Extract the (X, Y) coordinate from the center of the cell holding the provided text.  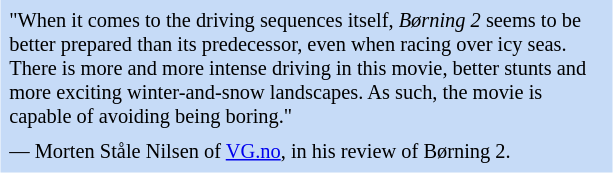
— Morten Ståle Nilsen of VG.no, in his review of Børning 2. (306, 152)
